Scan for the cell matching the given text and deliver its (x, y) coordinate at center. 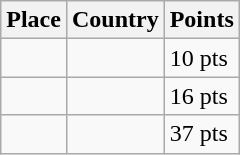
Place (34, 20)
37 pts (202, 134)
10 pts (202, 58)
Points (202, 20)
16 pts (202, 96)
Country (115, 20)
